Return (x, y) of the center of cell containing provided text 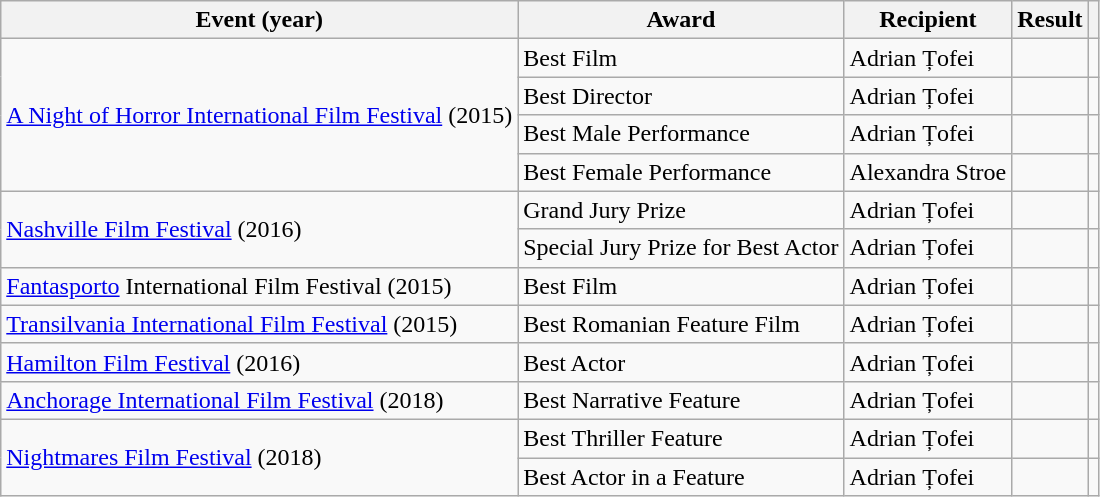
Event (year) (260, 20)
Best Actor in a Feature (681, 477)
Alexandra Stroe (928, 172)
Special Jury Prize for Best Actor (681, 248)
Nightmares Film Festival (2018) (260, 457)
Result (1050, 20)
Anchorage International Film Festival (2018) (260, 400)
Grand Jury Prize (681, 210)
Best Romanian Feature Film (681, 324)
Fantasporto International Film Festival (2015) (260, 286)
Transilvania International Film Festival (2015) (260, 324)
Best Director (681, 96)
A Night of Horror International Film Festival (2015) (260, 115)
Best Male Performance (681, 134)
Best Female Performance (681, 172)
Hamilton Film Festival (2016) (260, 362)
Best Narrative Feature (681, 400)
Best Actor (681, 362)
Nashville Film Festival (2016) (260, 229)
Recipient (928, 20)
Award (681, 20)
Best Thriller Feature (681, 438)
